Pinpoint the cell where the given text exists, returning its [X, Y] midpoint coordinate. 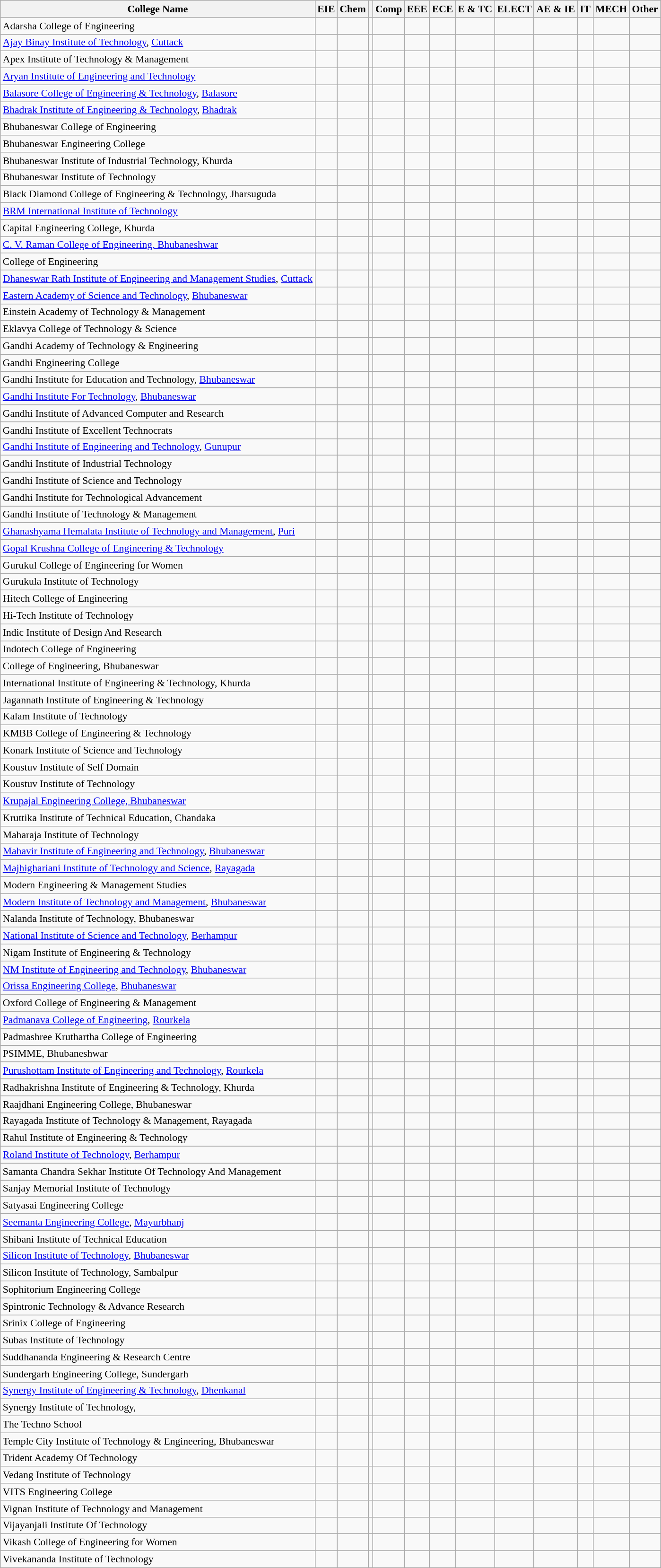
ECE [443, 9]
Comp [389, 9]
Hitech College of Engineering [158, 599]
Samanta Chandra Sekhar Institute Of Technology And Management [158, 1172]
Bhubaneswar Institute of Technology [158, 177]
Adarsha College of Engineering [158, 26]
Mahavir Institute of Engineering and Technology, Bhubaneswar [158, 851]
Gandhi Institute of Advanced Computer and Research [158, 413]
Dhaneswar Rath Institute of Engineering and Management Studies, Cuttack [158, 279]
ELECT [514, 9]
E & TC [475, 9]
Gurukula Institute of Technology [158, 582]
Raajdhani Engineering College, Bhubaneswar [158, 1104]
Gandhi Institute of Excellent Technocrats [158, 430]
Modern Engineering & Management Studies [158, 885]
Sophitorium Engineering College [158, 1290]
Radhakrishna Institute of Engineering & Technology, Khurda [158, 1087]
Padmanava College of Engineering, Rourkela [158, 1020]
Roland Institute of Technology, Berhampur [158, 1155]
Bhubaneswar Engineering College [158, 144]
MECH [611, 9]
Balasore College of Engineering & Technology, Balasore [158, 93]
Gopal Krushna College of Engineering & Technology [158, 548]
Jagannath Institute of Engineering & Technology [158, 700]
NM Institute of Engineering and Technology, Bhubaneswar [158, 970]
EEE [417, 9]
Eklavya College of Technology & Science [158, 329]
Capital Engineering College, Khurda [158, 228]
Srinix College of Engineering [158, 1323]
Hi-Tech Institute of Technology [158, 616]
Vignan Institute of Technology and Management [158, 1509]
AE & IE [556, 9]
Eastern Academy of Science and Technology, Bhubaneswar [158, 296]
Seemanta Engineering College, Mayurbhanj [158, 1222]
Maharaja Institute of Technology [158, 835]
Synergy Institute of Technology, [158, 1408]
Temple City Institute of Technology & Engineering, Bhubaneswar [158, 1441]
College of Engineering, Bhubaneswar [158, 666]
Gandhi Academy of Technology & Engineering [158, 346]
Nalanda Institute of Technology, Bhubaneswar [158, 919]
Gandhi Institute for Technological Advancement [158, 498]
Aryan Institute of Engineering and Technology [158, 77]
Koustuv Institute of Technology [158, 784]
Silicon Institute of Technology, Bhubaneswar [158, 1256]
Gandhi Institute for Education and Technology, Bhubaneswar [158, 380]
Spintronic Technology & Advance Research [158, 1306]
Kruttika Institute of Technical Education, Chandaka [158, 818]
Shibani Institute of Technical Education [158, 1239]
Gurukul College of Engineering for Women [158, 565]
Other [645, 9]
EIE [326, 9]
Trident Academy Of Technology [158, 1458]
Satyasai Engineering College [158, 1206]
Purushottam Institute of Engineering and Technology, Rourkela [158, 1071]
Gandhi Institute For Technology, Bhubaneswar [158, 397]
Bhubaneswar Institute of Industrial Technology, Khurda [158, 161]
National Institute of Science and Technology, Berhampur [158, 936]
PSIMME, Bhubaneshwar [158, 1054]
Ajay Binay Institute of Technology, Cuttack [158, 43]
Rahul Institute of Engineering & Technology [158, 1138]
Oxford College of Engineering & Management [158, 1003]
The Techno School [158, 1425]
Bhadrak Institute of Engineering & Technology, Bhadrak [158, 110]
Krupajal Engineering College, Bhubaneswar [158, 801]
Kalam Institute of Technology [158, 717]
Gandhi Engineering College [158, 363]
Gandhi Institute of Industrial Technology [158, 464]
KMBB College of Engineering & Technology [158, 734]
Vivekananda Institute of Technology [158, 1559]
Vedang Institute of Technology [158, 1475]
Sanjay Memorial Institute of Technology [158, 1189]
Indic Institute of Design And Research [158, 632]
Suddhananda Engineering & Research Centre [158, 1357]
Modern Institute of Technology and Management, Bhubaneswar [158, 902]
BRM International Institute of Technology [158, 211]
Black Diamond College of Engineering & Technology, Jharsuguda [158, 194]
Sundergarh Engineering College, Sundergarh [158, 1374]
Apex Institute of Technology & Management [158, 60]
Chem [353, 9]
Indotech College of Engineering [158, 649]
Majhighariani Institute of Technology and Science, Rayagada [158, 868]
Synergy Institute of Engineering & Technology, Dhenkanal [158, 1391]
Einstein Academy of Technology & Management [158, 312]
Subas Institute of Technology [158, 1340]
College Name [158, 9]
Gandhi Institute of Engineering and Technology, Gunupur [158, 447]
Vijayanjali Institute Of Technology [158, 1525]
IT [585, 9]
Vikash College of Engineering for Women [158, 1542]
Padmashree Kruthartha College of Engineering [158, 1037]
Nigam Institute of Engineering & Technology [158, 953]
College of Engineering [158, 262]
Konark Institute of Science and Technology [158, 751]
Orissa Engineering College, Bhubaneswar [158, 986]
VITS Engineering College [158, 1492]
Bhubaneswar College of Engineering [158, 127]
International Institute of Engineering & Technology, Khurda [158, 683]
Gandhi Institute of Technology & Management [158, 515]
Rayagada Institute of Technology & Management, Rayagada [158, 1121]
Gandhi Institute of Science and Technology [158, 481]
Koustuv Institute of Self Domain [158, 767]
Ghanashyama Hemalata Institute of Technology and Management, Puri [158, 532]
Silicon Institute of Technology, Sambalpur [158, 1273]
C. V. Raman College of Engineering, Bhubaneshwar [158, 245]
